Extract the (X, Y) coordinate from the center of the cell holding the provided text.  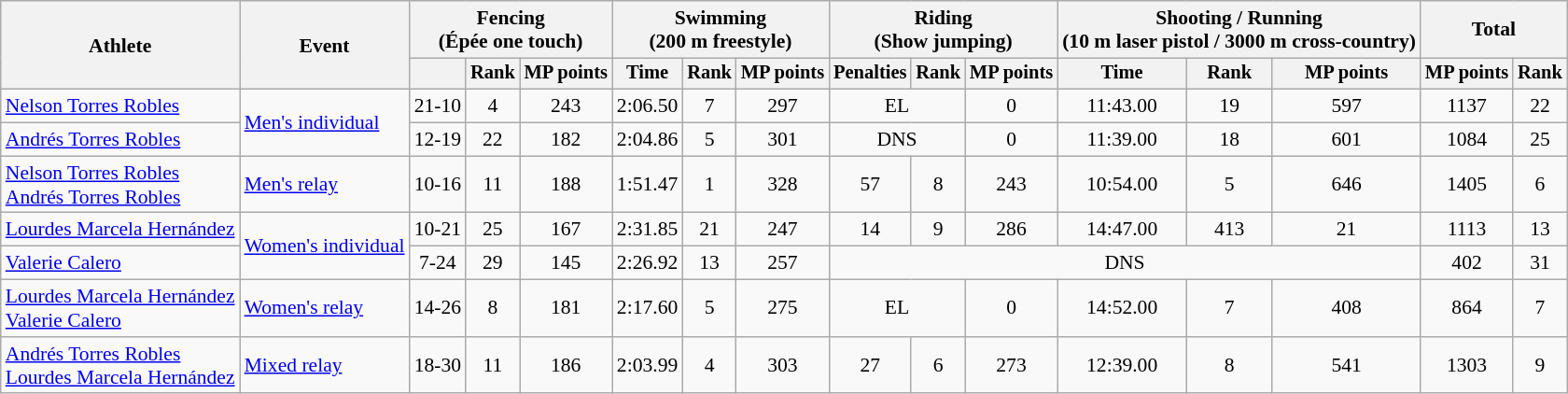
1 (709, 185)
Andrés Torres Robles (120, 140)
1303 (1467, 366)
10:54.00 (1122, 185)
12:39.00 (1122, 366)
188 (566, 185)
57 (870, 185)
301 (782, 140)
541 (1346, 366)
Total (1493, 30)
29 (493, 263)
Lourdes Marcela Hernández (120, 230)
186 (566, 366)
864 (1467, 308)
Andrés Torres RoblesLourdes Marcela Hernández (120, 366)
1084 (1467, 140)
145 (566, 263)
1:51.47 (648, 185)
Shooting / Running(10 m laser pistol / 3000 m cross-country) (1239, 30)
646 (1346, 185)
Men's relay (325, 185)
7-24 (438, 263)
21-10 (438, 106)
10-16 (438, 185)
2:31.85 (648, 230)
Riding(Show jumping) (943, 30)
297 (782, 106)
11:43.00 (1122, 106)
247 (782, 230)
10-21 (438, 230)
181 (566, 308)
14-26 (438, 308)
Mixed relay (325, 366)
303 (782, 366)
31 (1540, 263)
328 (782, 185)
402 (1467, 263)
Men's individual (325, 123)
273 (1012, 366)
182 (566, 140)
2:06.50 (648, 106)
413 (1229, 230)
18-30 (438, 366)
2:26.92 (648, 263)
18 (1229, 140)
2:03.99 (648, 366)
257 (782, 263)
Women's relay (325, 308)
597 (1346, 106)
14:47.00 (1122, 230)
275 (782, 308)
Nelson Torres Robles (120, 106)
286 (1012, 230)
1113 (1467, 230)
1405 (1467, 185)
19 (1229, 106)
Athlete (120, 45)
Fencing(Épée one touch) (511, 30)
Valerie Calero (120, 263)
2:04.86 (648, 140)
Women's individual (325, 246)
Nelson Torres RoblesAndrés Torres Robles (120, 185)
167 (566, 230)
Lourdes Marcela HernándezValerie Calero (120, 308)
12-19 (438, 140)
Event (325, 45)
601 (1346, 140)
408 (1346, 308)
14 (870, 230)
Swimming(200 m freestyle) (721, 30)
27 (870, 366)
1137 (1467, 106)
Penalties (870, 74)
2:17.60 (648, 308)
11:39.00 (1122, 140)
14:52.00 (1122, 308)
